Determine the (x, y) coordinate at the center of the cell enclosing the given text.  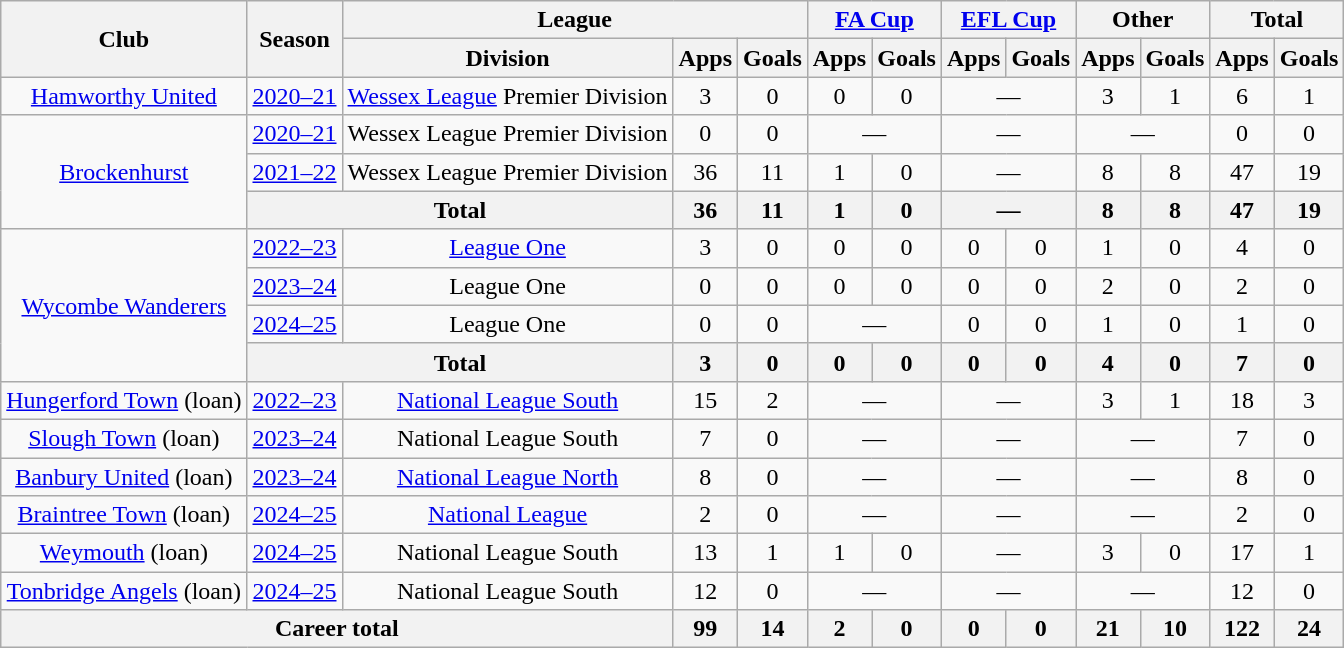
99 (705, 629)
Braintree Town (loan) (124, 515)
Other (1143, 20)
122 (1242, 629)
24 (1309, 629)
National League (508, 515)
Banbury United (loan) (124, 477)
Division (508, 58)
EFL Cup (1008, 20)
10 (1175, 629)
Brockenhurst (124, 172)
6 (1242, 96)
18 (1242, 400)
Club (124, 39)
14 (773, 629)
2021–22 (294, 172)
National League North (508, 477)
Slough Town (loan) (124, 438)
Career total (337, 629)
FA Cup (874, 20)
15 (705, 400)
League (574, 20)
Tonbridge Angels (loan) (124, 591)
17 (1242, 553)
21 (1108, 629)
Hungerford Town (loan) (124, 400)
Weymouth (loan) (124, 553)
Hamworthy United (124, 96)
Season (294, 39)
13 (705, 553)
Wycombe Wanderers (124, 305)
